From the cell containing the given text, extract its center point as (X, Y) coordinate. 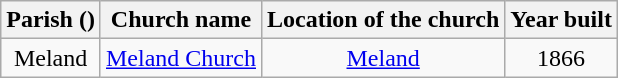
Parish () (51, 20)
Church name (180, 20)
Year built (562, 20)
1866 (562, 58)
Location of the church (384, 20)
Meland Church (180, 58)
